Determine the [X, Y] coordinate at the center of the cell enclosing the given text.  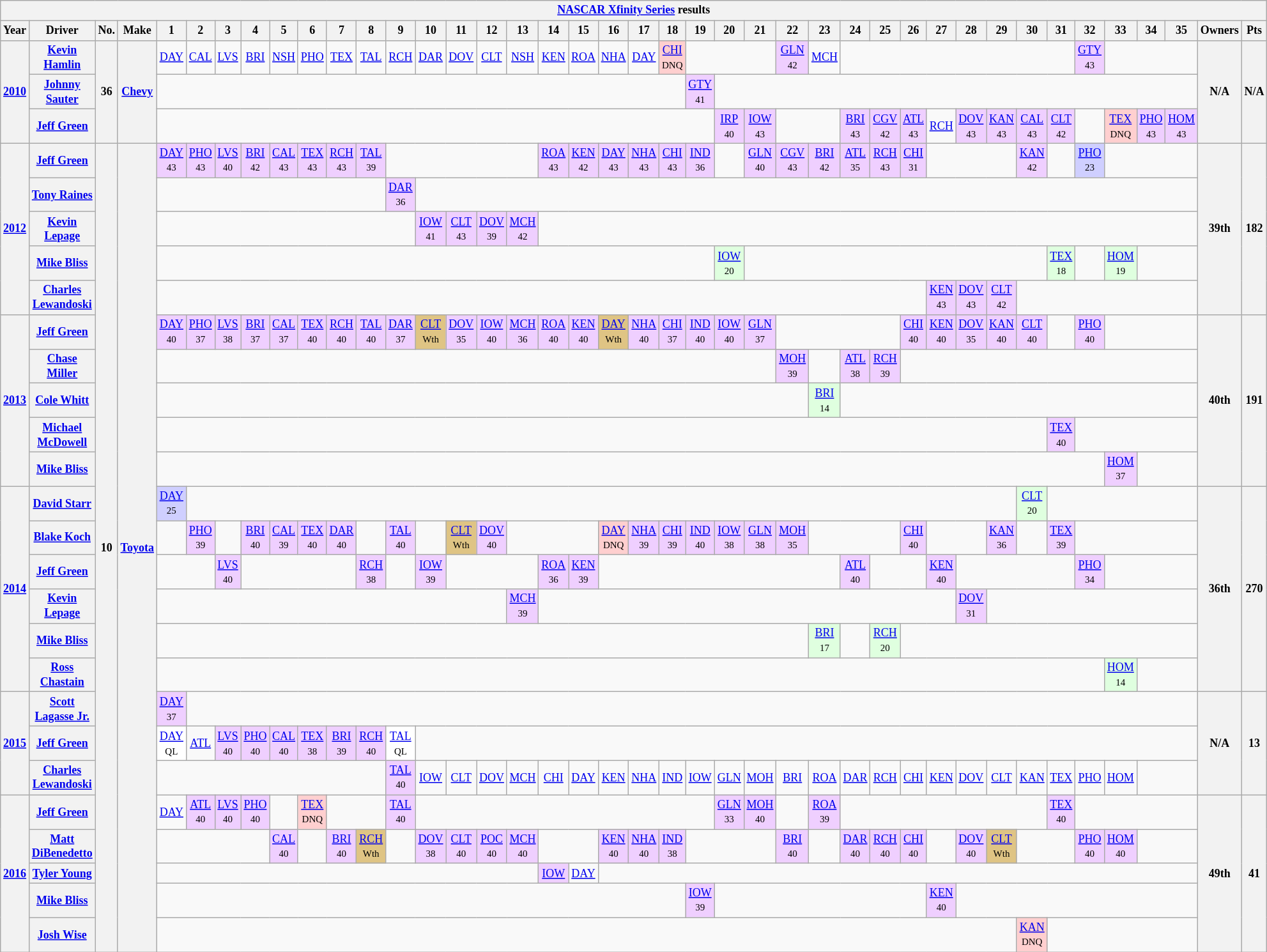
CAL37 [284, 332]
16 [613, 31]
IND [672, 778]
IOW43 [760, 126]
MCH40 [523, 847]
IND36 [700, 160]
Blake Koch [62, 537]
David Starr [62, 503]
Chase Miller [62, 366]
MOH40 [760, 812]
HOM37 [1121, 469]
2016 [15, 873]
11 [461, 31]
TEX43 [312, 160]
28 [971, 31]
ATL [201, 744]
270 [1254, 589]
GLN [730, 778]
PHO34 [1090, 572]
7 [341, 31]
DAY40 [171, 332]
2015 [15, 744]
Johnny Sauter [62, 92]
DAY25 [171, 503]
21 [760, 31]
Tyler Young [62, 873]
GLN42 [792, 58]
Pts [1254, 31]
TAL39 [371, 160]
LVS38 [227, 332]
Scott Lagasse Jr. [62, 709]
GLN40 [760, 160]
RCH20 [886, 641]
Make [137, 31]
TAL [371, 58]
9 [401, 31]
BRI17 [825, 641]
BRI39 [341, 744]
8 [371, 31]
4 [256, 31]
DAYDNQ [613, 537]
MCH39 [523, 606]
5 [284, 31]
ATL38 [855, 366]
30 [1032, 31]
Ross Chastain [62, 675]
DAYWth [613, 332]
2014 [15, 589]
18 [672, 31]
ROA36 [553, 572]
IND38 [672, 847]
Josh Wise [62, 935]
KAN43 [1002, 126]
IOW38 [730, 537]
PHO37 [201, 332]
29 [1002, 31]
KAN [1032, 778]
HOM19 [1121, 263]
14 [553, 31]
POC40 [492, 847]
BRI37 [256, 332]
IOW41 [431, 229]
KAN40 [1002, 332]
CHIDNQ [672, 58]
MOH39 [792, 366]
1 [171, 31]
CAL [201, 58]
KANDNQ [1032, 935]
RCH39 [886, 366]
12 [492, 31]
NASCAR Xfinity Series results [634, 10]
Owners [1219, 31]
ROA39 [825, 812]
KEN43 [941, 298]
TEX38 [312, 744]
DOV39 [492, 229]
DOV38 [431, 847]
CGV42 [886, 126]
HOM14 [1121, 675]
DOV31 [971, 606]
CLT43 [461, 229]
Toyota [137, 548]
27 [941, 31]
GTY43 [1090, 58]
CHI39 [672, 537]
CHI37 [672, 332]
ROA43 [553, 160]
KAN42 [1032, 160]
CLT20 [1032, 503]
Chevy [137, 92]
32 [1090, 31]
Michael McDowell [62, 434]
26 [914, 31]
GLN38 [760, 537]
KEN42 [584, 160]
CHI43 [672, 160]
ATL43 [914, 126]
HOM40 [1121, 847]
39th [1219, 229]
MOH [760, 778]
ATL35 [855, 160]
DAR37 [401, 332]
35 [1182, 31]
GLN33 [730, 812]
DAYQL [171, 744]
3 [227, 31]
IOW20 [730, 263]
19 [700, 31]
DAY37 [171, 709]
TEX39 [1061, 537]
17 [644, 31]
CAL39 [284, 537]
MCH36 [523, 332]
25 [886, 31]
Cole Whitt [62, 401]
NHA39 [644, 537]
2 [201, 31]
NHA43 [644, 160]
CHI31 [914, 160]
22 [792, 31]
HOM43 [1182, 126]
2013 [15, 400]
TEX18 [1061, 263]
DAR36 [401, 195]
CGV43 [792, 160]
34 [1151, 31]
36th [1219, 589]
RCHWth [371, 847]
23 [825, 31]
Year [15, 31]
MCH42 [523, 229]
191 [1254, 400]
15 [584, 31]
ROA40 [553, 332]
6 [312, 31]
LVS [227, 58]
36 [106, 92]
24 [855, 31]
41 [1254, 873]
31 [1061, 31]
GLN37 [760, 332]
No. [106, 31]
182 [1254, 229]
HOM [1121, 778]
PHO23 [1090, 160]
IRP40 [730, 126]
BRI43 [855, 126]
20 [730, 31]
33 [1121, 31]
Matt DiBenedetto [62, 847]
TALQL [401, 744]
Kevin Hamlin [62, 58]
40th [1219, 400]
RCH38 [371, 572]
BRI14 [825, 401]
Tony Raines [62, 195]
GTY41 [700, 92]
49th [1219, 873]
KAN36 [1002, 537]
Driver [62, 31]
KEN39 [584, 572]
PHO39 [201, 537]
2010 [15, 92]
MOH35 [792, 537]
2012 [15, 229]
